Extract the [X, Y] coordinate from the center of the cell holding the provided text.  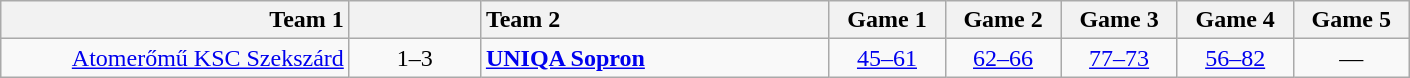
UNIQA Sopron [654, 58]
Game 3 [1119, 20]
Game 1 [887, 20]
77–73 [1119, 58]
62–66 [1003, 58]
Atomerőmű KSC Szekszárd [176, 58]
Team 1 [176, 20]
45–61 [887, 58]
— [1351, 58]
1–3 [414, 58]
Game 5 [1351, 20]
Team 2 [654, 20]
Game 4 [1235, 20]
56–82 [1235, 58]
Game 2 [1003, 20]
